Detect which cell encompasses the target text, then output its [x, y] center coordinate. 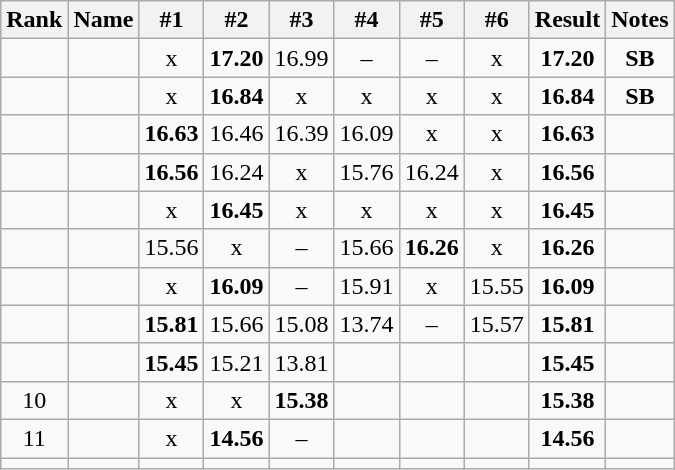
16.39 [302, 134]
Result [567, 20]
10 [34, 400]
#2 [236, 20]
13.81 [302, 362]
#5 [432, 20]
15.08 [302, 324]
15.21 [236, 362]
16.99 [302, 58]
#6 [496, 20]
13.74 [366, 324]
#4 [366, 20]
15.56 [172, 248]
15.91 [366, 286]
15.57 [496, 324]
Notes [640, 20]
15.76 [366, 172]
Name [104, 20]
Rank [34, 20]
#3 [302, 20]
16.46 [236, 134]
15.55 [496, 286]
11 [34, 438]
#1 [172, 20]
